Output the (X, Y) coordinate of the center of the cell containing the given text.  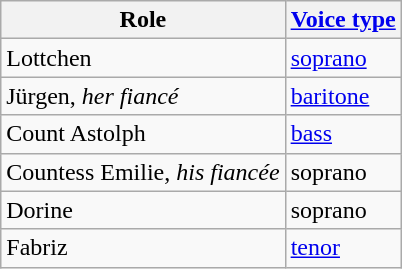
Jürgen, her fiancé (143, 96)
bass (343, 134)
Countess Emilie, his fiancée (143, 172)
Lottchen (143, 58)
Voice type (343, 20)
Role (143, 20)
tenor (343, 248)
baritone (343, 96)
Fabriz (143, 248)
Dorine (143, 210)
Count Astolph (143, 134)
